Extract the [X, Y] coordinate from the center of the cell holding the provided text.  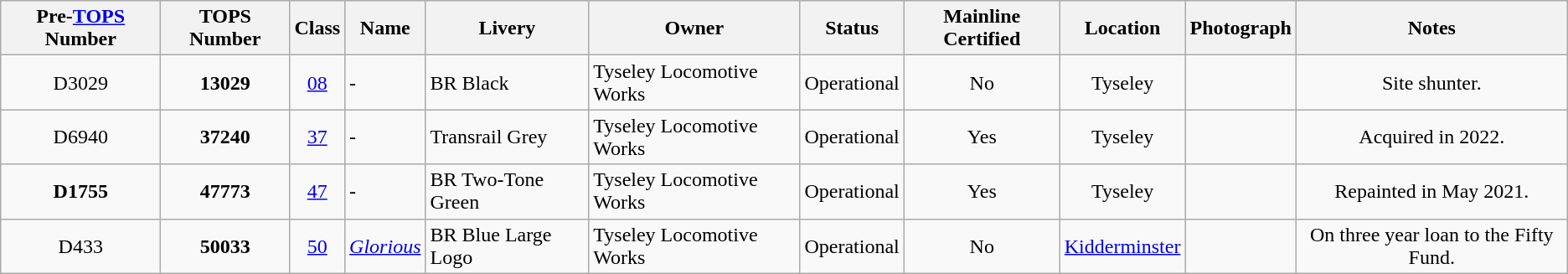
Acquired in 2022. [1431, 137]
BR Two-Tone Green [508, 191]
Owner [694, 28]
Photograph [1240, 28]
13029 [225, 82]
On three year loan to the Fifty Fund. [1431, 246]
Name [385, 28]
D6940 [80, 137]
Transrail Grey [508, 137]
50033 [225, 246]
Class [317, 28]
47 [317, 191]
D433 [80, 246]
37 [317, 137]
D3029 [80, 82]
Mainline Certified [982, 28]
BR Blue Large Logo [508, 246]
Notes [1431, 28]
Status [852, 28]
Repainted in May 2021. [1431, 191]
Livery [508, 28]
TOPS Number [225, 28]
Pre-TOPS Number [80, 28]
D1755 [80, 191]
50 [317, 246]
47773 [225, 191]
BR Black [508, 82]
Kidderminster [1122, 246]
37240 [225, 137]
08 [317, 82]
Glorious [385, 246]
Site shunter. [1431, 82]
Location [1122, 28]
